Return (X, Y) of the center of cell containing provided text 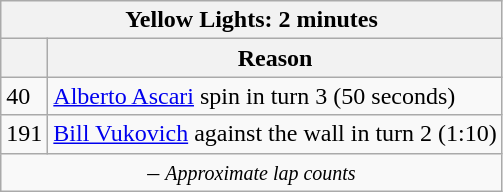
Reason (275, 58)
Alberto Ascari spin in turn 3 (50 seconds) (275, 96)
191 (24, 134)
Yellow Lights: 2 minutes (252, 20)
40 (24, 96)
– Approximate lap counts (252, 172)
Bill Vukovich against the wall in turn 2 (1:10) (275, 134)
